Locate the cell with the specified text and output its [x, y] center coordinate. 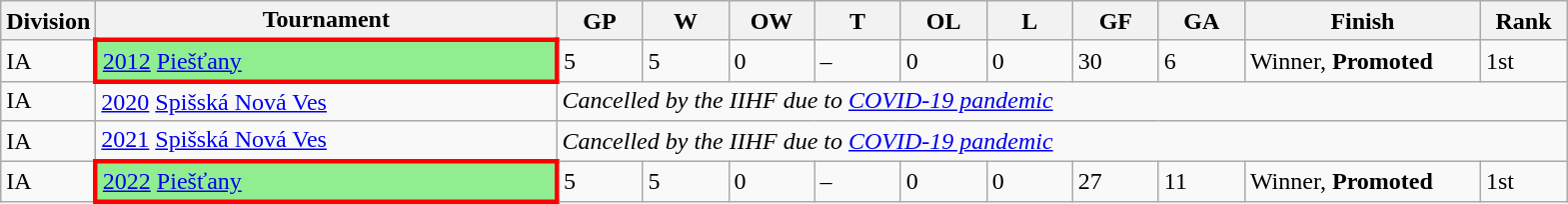
OL [943, 21]
2012 Piešťany [326, 60]
2022 Piešťany [326, 180]
2021 Spišská Nová Ves [326, 141]
GF [1115, 21]
11 [1201, 180]
Tournament [326, 21]
L [1029, 21]
W [686, 21]
Division [48, 21]
GA [1201, 21]
2020 Spišská Nová Ves [326, 101]
GP [600, 21]
Finish [1362, 21]
6 [1201, 60]
27 [1115, 180]
T [857, 21]
Rank [1523, 21]
OW [772, 21]
30 [1115, 60]
